Output the [x, y] coordinate of the center of the cell containing the given text.  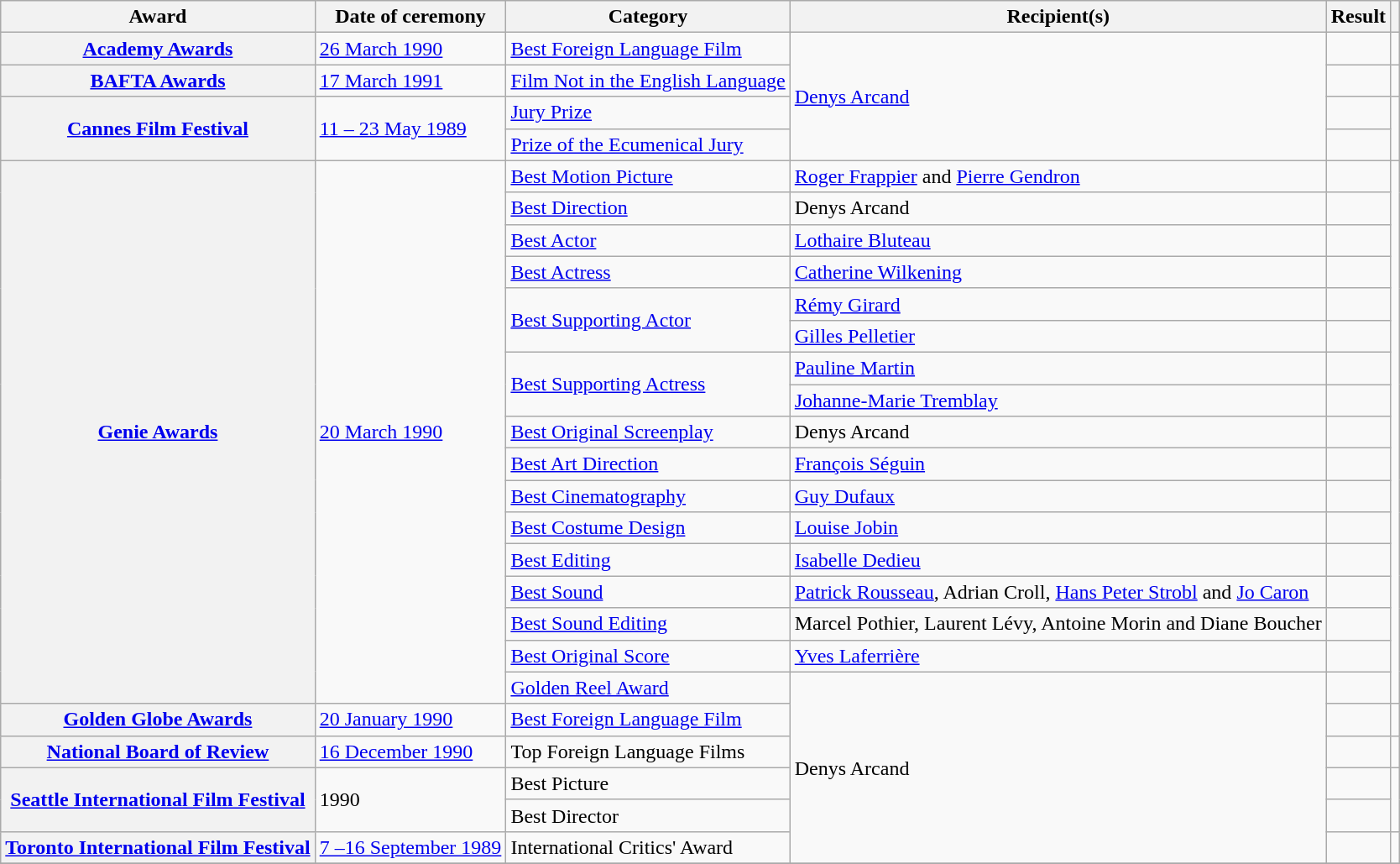
International Critics' Award [648, 847]
Recipient(s) [1058, 17]
Toronto International Film Festival [158, 847]
Rémy Girard [1058, 304]
Best Art Direction [648, 464]
Academy Awards [158, 49]
Best Direction [648, 208]
Best Actor [648, 240]
Roger Frappier and Pierre Gendron [1058, 176]
Louise Jobin [1058, 528]
20 March 1990 [410, 432]
Best Original Screenplay [648, 432]
7 –16 September 1989 [410, 847]
Lothaire Bluteau [1058, 240]
Guy Dufaux [1058, 496]
Best Motion Picture [648, 176]
11 – 23 May 1989 [410, 128]
Johanne-Marie Tremblay [1058, 401]
Category [648, 17]
1990 [410, 799]
Best Original Score [648, 656]
Genie Awards [158, 432]
Patrick Rousseau, Adrian Croll, Hans Peter Strobl and Jo Caron [1058, 592]
Jury Prize [648, 113]
16 December 1990 [410, 751]
Cannes Film Festival [158, 128]
Top Foreign Language Films [648, 751]
BAFTA Awards [158, 81]
Golden Globe Awards [158, 720]
Best Supporting Actor [648, 320]
17 March 1991 [410, 81]
Best Costume Design [648, 528]
Isabelle Dedieu [1058, 560]
Best Sound [648, 592]
Date of ceremony [410, 17]
Best Supporting Actress [648, 384]
Gilles Pelletier [1058, 336]
National Board of Review [158, 751]
20 January 1990 [410, 720]
Yves Laferrière [1058, 656]
Best Actress [648, 272]
Award [158, 17]
Pauline Martin [1058, 368]
Film Not in the English Language [648, 81]
Marcel Pothier, Laurent Lévy, Antoine Morin and Diane Boucher [1058, 624]
Best Director [648, 815]
Prize of the Ecumenical Jury [648, 144]
Best Editing [648, 560]
François Séguin [1058, 464]
Golden Reel Award [648, 688]
Catherine Wilkening [1058, 272]
Best Sound Editing [648, 624]
Best Cinematography [648, 496]
Seattle International Film Festival [158, 799]
Result [1358, 17]
Best Picture [648, 783]
26 March 1990 [410, 49]
